For the text-containing cell, return its midpoint in (X, Y) coordinate format. 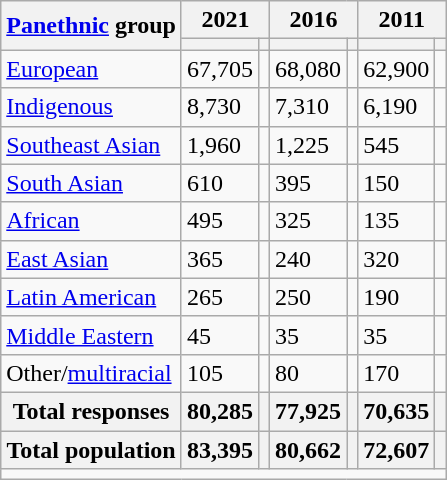
240 (308, 259)
190 (396, 297)
72,607 (396, 449)
2021 (225, 20)
East Asian (92, 259)
365 (220, 259)
2011 (402, 20)
Southeast Asian (92, 145)
Panethnic group (92, 26)
1,225 (308, 145)
150 (396, 183)
80,662 (308, 449)
Middle Eastern (92, 335)
8,730 (220, 107)
Indigenous (92, 107)
325 (308, 221)
62,900 (396, 69)
80,285 (220, 411)
170 (396, 373)
2016 (314, 20)
South Asian (92, 183)
European (92, 69)
320 (396, 259)
Latin American (92, 297)
70,635 (396, 411)
6,190 (396, 107)
67,705 (220, 69)
80 (308, 373)
7,310 (308, 107)
Total population (92, 449)
Total responses (92, 411)
265 (220, 297)
545 (396, 145)
Other/multiracial (92, 373)
135 (396, 221)
45 (220, 335)
77,925 (308, 411)
1,960 (220, 145)
610 (220, 183)
83,395 (220, 449)
African (92, 221)
250 (308, 297)
68,080 (308, 69)
395 (308, 183)
105 (220, 373)
495 (220, 221)
